Capture the cell that displays the provided text and extract its [x, y] central coordinate. 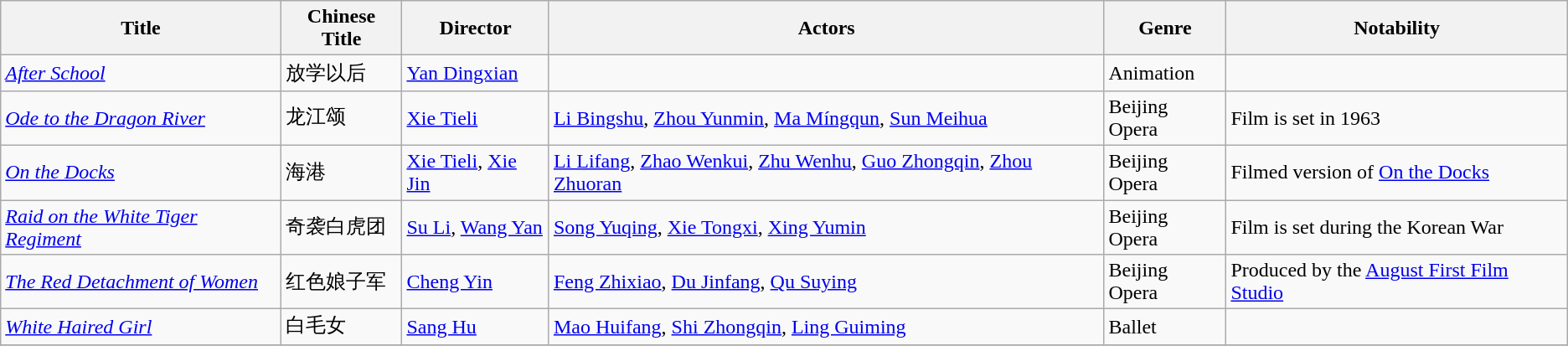
放学以后 [342, 74]
奇袭白虎团 [342, 226]
Li Bingshu, Zhou Yunmin, Ma Míngqun, Sun Meihua [826, 117]
海港 [342, 173]
Produced by the August First Film Studio [1397, 281]
Title [141, 28]
Raid on the White Tiger Regiment [141, 226]
Cheng Yin [476, 281]
Ode to the Dragon River [141, 117]
Director [476, 28]
Song Yuqing, Xie Tongxi, Xing Yumin [826, 226]
Actors [826, 28]
Xie Tieli [476, 117]
Notability [1397, 28]
Genre [1165, 28]
Feng Zhixiao, Du Jinfang, Qu Suying [826, 281]
Filmed version of On the Docks [1397, 173]
On the Docks [141, 173]
Yan Dingxian [476, 74]
Sang Hu [476, 327]
Animation [1165, 74]
Film is set during the Korean War [1397, 226]
红色娘子军 [342, 281]
White Haired Girl [141, 327]
Li Lifang, Zhao Wenkui, Zhu Wenhu, Guo Zhongqin, Zhou Zhuoran [826, 173]
龙江颂 [342, 117]
Ballet [1165, 327]
Chinese Title [342, 28]
Su Li, Wang Yan [476, 226]
Film is set in 1963 [1397, 117]
Xie Tieli, Xie Jin [476, 173]
The Red Detachment of Women [141, 281]
After School [141, 74]
白毛女 [342, 327]
Mao Huifang, Shi Zhongqin, Ling Guiming [826, 327]
